Locate the cell with the specified text and output its [X, Y] center coordinate. 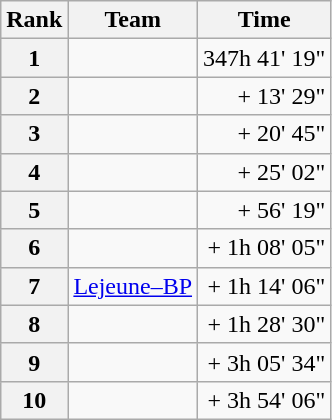
+ 13' 29" [264, 96]
5 [34, 210]
3 [34, 134]
6 [34, 248]
+ 3h 05' 34" [264, 362]
Time [264, 20]
4 [34, 172]
8 [34, 324]
7 [34, 286]
347h 41' 19" [264, 58]
+ 1h 28' 30" [264, 324]
+ 1h 08' 05" [264, 248]
+ 25' 02" [264, 172]
9 [34, 362]
Rank [34, 20]
+ 56' 19" [264, 210]
10 [34, 400]
Team [133, 20]
+ 20' 45" [264, 134]
+ 3h 54' 06" [264, 400]
+ 1h 14' 06" [264, 286]
Lejeune–BP [133, 286]
1 [34, 58]
2 [34, 96]
